Return [X, Y] of the center of cell containing provided text 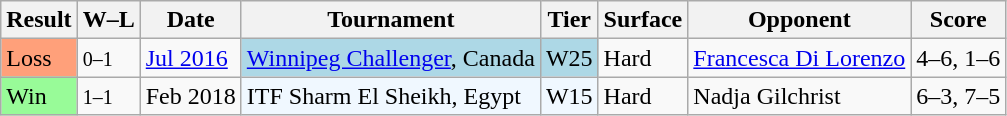
Date [190, 20]
Opponent [800, 20]
Winnipeg Challenger, Canada [390, 58]
Jul 2016 [190, 58]
ITF Sharm El Sheikh, Egypt [390, 96]
Feb 2018 [190, 96]
W25 [569, 58]
Francesca Di Lorenzo [800, 58]
Nadja Gilchrist [800, 96]
W–L [108, 20]
Tournament [390, 20]
Score [958, 20]
4–6, 1–6 [958, 58]
6–3, 7–5 [958, 96]
0–1 [108, 58]
Tier [569, 20]
Result [39, 20]
Loss [39, 58]
Surface [643, 20]
W15 [569, 96]
Win [39, 96]
1–1 [108, 96]
